Locate the cell with the specified text and output its (X, Y) center coordinate. 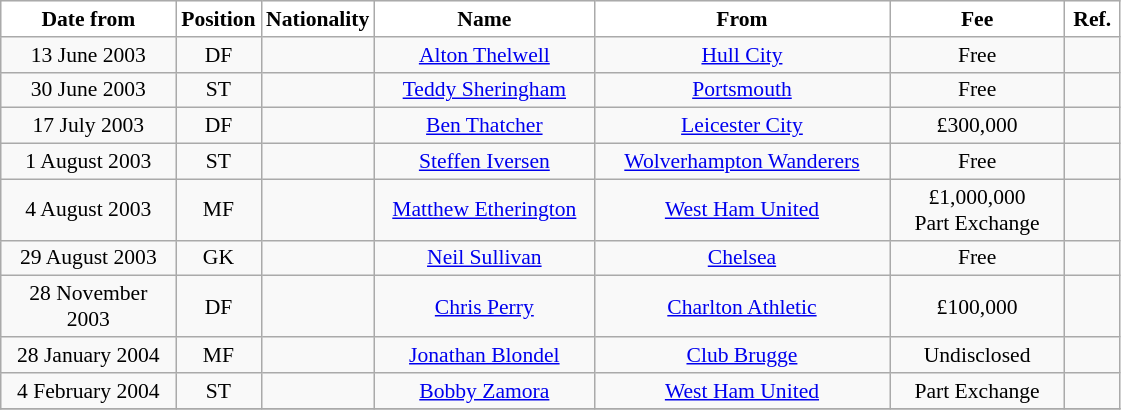
Teddy Sheringham (484, 90)
Club Brugge (742, 355)
Undisclosed (978, 355)
Ben Thatcher (484, 126)
Chris Perry (484, 306)
Chelsea (742, 258)
13 June 2003 (88, 55)
Name (484, 19)
4 August 2003 (88, 210)
£100,000 (978, 306)
Position (218, 19)
Jonathan Blondel (484, 355)
Charlton Athletic (742, 306)
£1,000,000 Part Exchange (978, 210)
Leicester City (742, 126)
28 January 2004 (88, 355)
Fee (978, 19)
From (742, 19)
Hull City (742, 55)
GK (218, 258)
1 August 2003 (88, 162)
17 July 2003 (88, 126)
29 August 2003 (88, 258)
Ref. (1092, 19)
Part Exchange (978, 391)
Portsmouth (742, 90)
Nationality (318, 19)
Wolverhampton Wanderers (742, 162)
30 June 2003 (88, 90)
28 November 2003 (88, 306)
Date from (88, 19)
Matthew Etherington (484, 210)
Alton Thelwell (484, 55)
£300,000 (978, 126)
Steffen Iversen (484, 162)
Bobby Zamora (484, 391)
Neil Sullivan (484, 258)
4 February 2004 (88, 391)
